For the text-containing cell, return its midpoint in [X, Y] coordinate format. 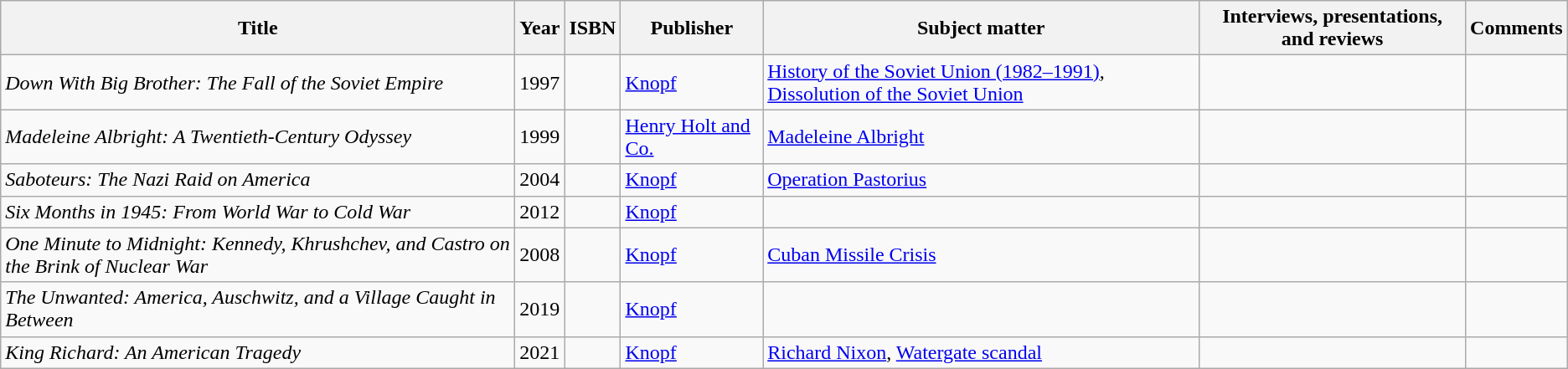
2008 [539, 254]
Madeleine Albright: A Twentieth-Century Odyssey [258, 137]
2019 [539, 310]
Operation Pastorius [982, 180]
Title [258, 28]
One Minute to Midnight: Kennedy, Khrushchev, and Castro on the Brink of Nuclear War [258, 254]
2021 [539, 352]
Publisher [692, 28]
The Unwanted: America, Auschwitz, and a Village Caught in Between [258, 310]
1997 [539, 82]
Down With Big Brother: The Fall of the Soviet Empire [258, 82]
2004 [539, 180]
Cuban Missile Crisis [982, 254]
Year [539, 28]
History of the Soviet Union (1982–1991), Dissolution of the Soviet Union [982, 82]
Subject matter [982, 28]
2012 [539, 212]
Six Months in 1945: From World War to Cold War [258, 212]
Interviews, presentations, and reviews [1333, 28]
1999 [539, 137]
Saboteurs: The Nazi Raid on America [258, 180]
Comments [1516, 28]
Richard Nixon, Watergate scandal [982, 352]
Madeleine Albright [982, 137]
ISBN [593, 28]
Henry Holt and Co. [692, 137]
King Richard: An American Tragedy [258, 352]
